Detect which cell encompasses the target text, then output its [X, Y] center coordinate. 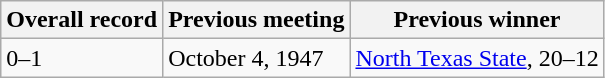
Previous winner [477, 20]
Previous meeting [256, 20]
0–1 [82, 58]
Overall record [82, 20]
North Texas State, 20–12 [477, 58]
October 4, 1947 [256, 58]
